Identify which cell holds the provided text, then report its [x, y] central coordinate. 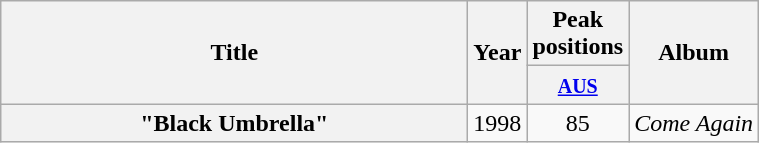
Peak positions [578, 34]
"Black Umbrella" [234, 123]
1998 [498, 123]
AUS [578, 85]
Come Again [694, 123]
Album [694, 52]
Title [234, 52]
Year [498, 52]
85 [578, 123]
